Scan for the cell matching the given text and deliver its (x, y) coordinate at center. 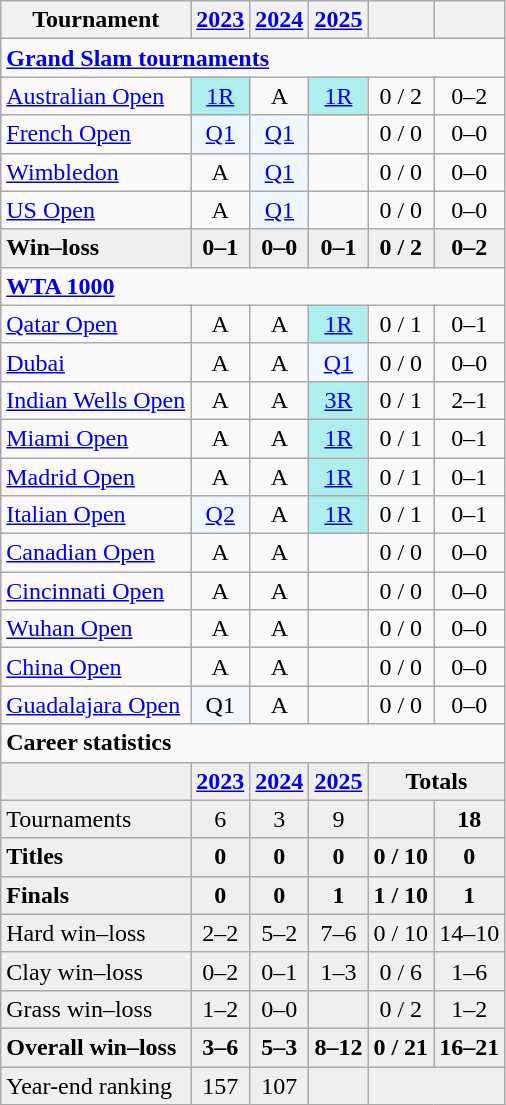
Australian Open (96, 96)
Titles (96, 857)
3 (280, 819)
107 (280, 1085)
French Open (96, 134)
Clay win–loss (96, 971)
Grand Slam tournaments (253, 58)
Qatar Open (96, 324)
3R (338, 400)
Madrid Open (96, 477)
Dubai (96, 362)
Wuhan Open (96, 629)
Win–loss (96, 248)
1 / 10 (401, 895)
5–3 (280, 1047)
Overall win–loss (96, 1047)
Miami Open (96, 438)
18 (470, 819)
5–2 (280, 933)
Tournament (96, 20)
China Open (96, 667)
3–6 (220, 1047)
0 / 21 (401, 1047)
Tournaments (96, 819)
WTA 1000 (253, 286)
Totals (436, 781)
Wimbledon (96, 172)
7–6 (338, 933)
2–1 (470, 400)
Hard win–loss (96, 933)
Italian Open (96, 515)
1–6 (470, 971)
16–21 (470, 1047)
Guadalajara Open (96, 705)
Q2 (220, 515)
8–12 (338, 1047)
Cincinnati Open (96, 591)
Year-end ranking (96, 1085)
1–3 (338, 971)
6 (220, 819)
US Open (96, 210)
Indian Wells Open (96, 400)
Career statistics (253, 743)
14–10 (470, 933)
9 (338, 819)
Canadian Open (96, 553)
157 (220, 1085)
Grass win–loss (96, 1009)
Finals (96, 895)
0 / 6 (401, 971)
2–2 (220, 933)
